Search for the cell housing the specified text and yield its [X, Y] center coordinate. 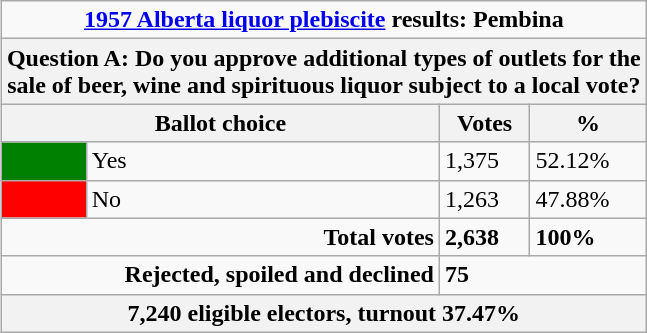
No [262, 199]
2,638 [484, 237]
7,240 eligible electors, turnout 37.47% [324, 313]
Ballot choice [220, 123]
1957 Alberta liquor plebiscite results: Pembina [324, 20]
47.88% [588, 199]
Rejected, spoiled and declined [220, 275]
Question A: Do you approve additional types of outlets for the sale of beer, wine and spirituous liquor subject to a local vote? [324, 72]
Total votes [220, 237]
1,263 [484, 199]
Yes [262, 161]
52.12% [588, 161]
Votes [484, 123]
% [588, 123]
1,375 [484, 161]
100% [588, 237]
75 [542, 275]
